Find where the given text appears and provide that cell's center as (X, Y) coordinate. 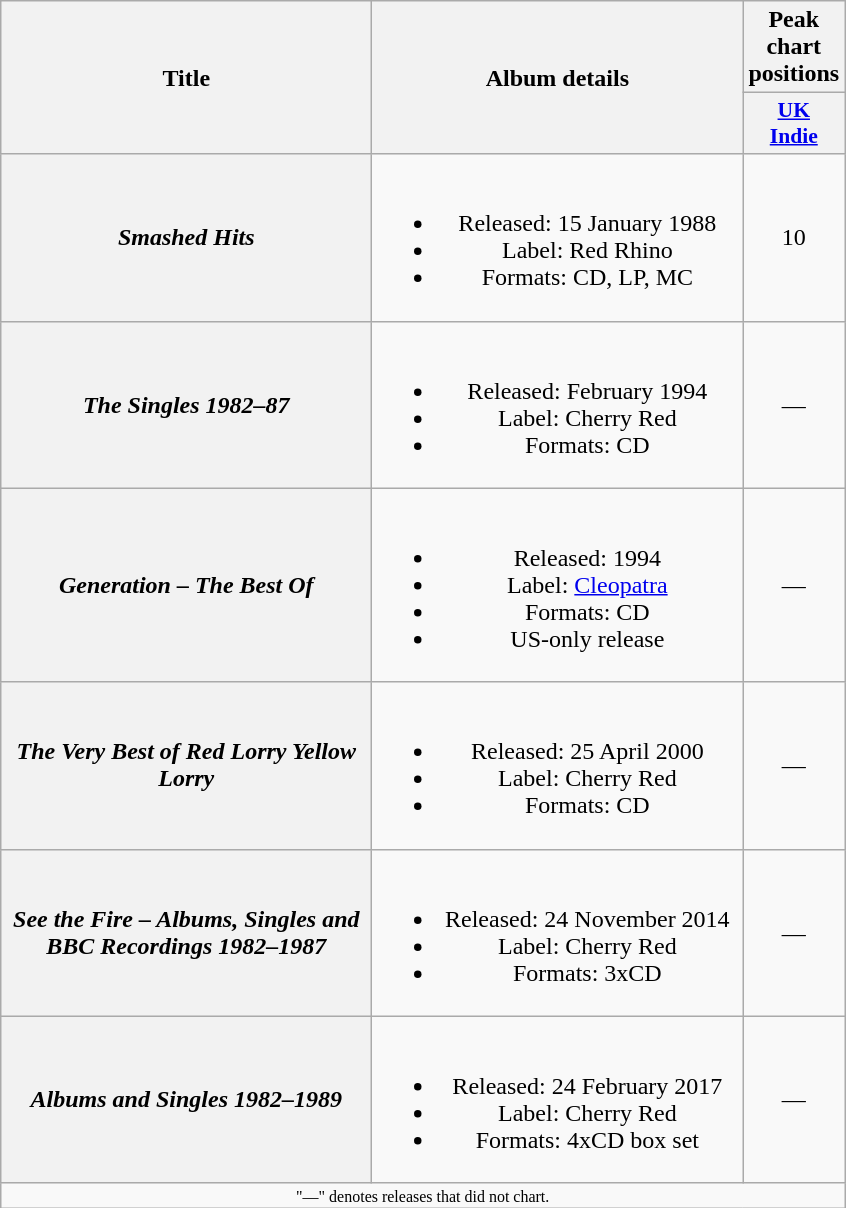
Released: 1994Label: CleopatraFormats: CDUS-only release (558, 585)
Title (186, 78)
Released: 24 February 2017Label: Cherry RedFormats: 4xCD box set (558, 1100)
Released: 24 November 2014Label: Cherry RedFormats: 3xCD (558, 932)
The Very Best of Red Lorry Yellow Lorry (186, 766)
Generation – The Best Of (186, 585)
Album details (558, 78)
"—" denotes releases that did not chart. (423, 1195)
UKIndie (794, 124)
Smashed Hits (186, 238)
Released: 15 January 1988Label: Red RhinoFormats: CD, LP, MC (558, 238)
Peak chart positions (794, 47)
Released: 25 April 2000Label: Cherry RedFormats: CD (558, 766)
The Singles 1982–87 (186, 404)
Released: February 1994Label: Cherry RedFormats: CD (558, 404)
See the Fire – Albums, Singles and BBC Recordings 1982–1987 (186, 932)
Albums and Singles 1982–1989 (186, 1100)
10 (794, 238)
